Determine the (X, Y) coordinate at the center of the cell enclosing the given text.  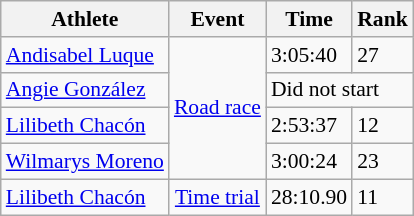
Angie González (85, 90)
Did not start (340, 90)
28:10.90 (309, 197)
12 (382, 126)
Event (218, 19)
Athlete (85, 19)
Wilmarys Moreno (85, 162)
Road race (218, 108)
2:53:37 (309, 126)
Rank (382, 19)
11 (382, 197)
Time (309, 19)
Time trial (218, 197)
23 (382, 162)
3:05:40 (309, 55)
Andisabel Luque (85, 55)
3:00:24 (309, 162)
27 (382, 55)
